Scan for the cell matching the given text and deliver its (X, Y) coordinate at center. 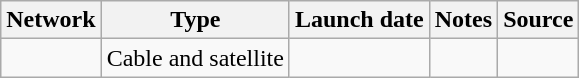
Source (538, 20)
Notes (463, 20)
Type (195, 20)
Launch date (359, 20)
Network (51, 20)
Cable and satellite (195, 58)
